For the text-containing cell, return its midpoint in (X, Y) coordinate format. 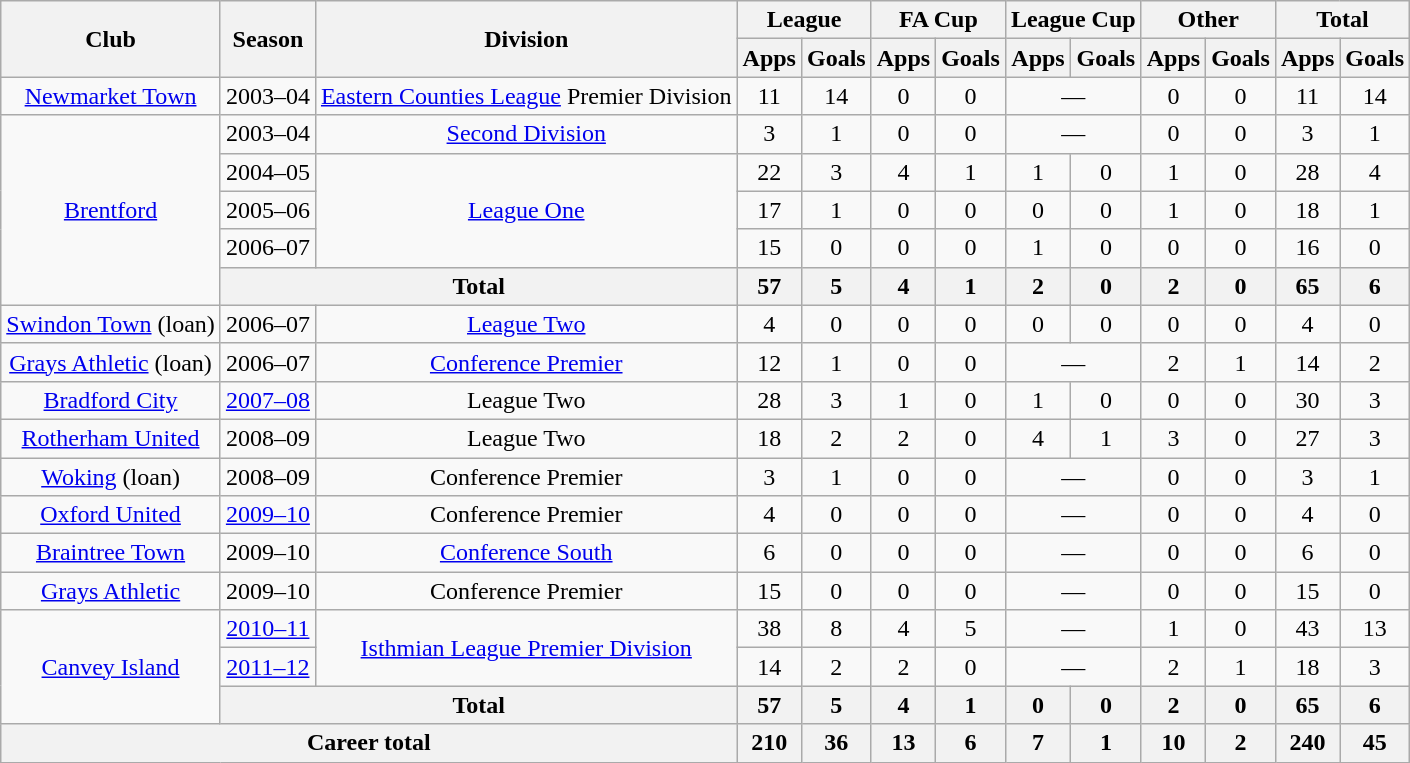
Season (268, 39)
16 (1307, 248)
10 (1173, 743)
30 (1307, 400)
Isthmian League Premier Division (526, 648)
12 (769, 362)
League One (526, 210)
2011–12 (268, 667)
Braintree Town (111, 553)
2005–06 (268, 210)
Conference South (526, 553)
210 (769, 743)
Eastern Counties League Premier Division (526, 96)
Other (1208, 20)
Second Division (526, 134)
Division (526, 39)
Rotherham United (111, 438)
Canvey Island (111, 667)
43 (1307, 629)
2007–08 (268, 400)
Club (111, 39)
Swindon Town (loan) (111, 324)
240 (1307, 743)
FA Cup (938, 20)
Career total (369, 743)
36 (836, 743)
League Cup (1073, 20)
22 (769, 172)
Brentford (111, 210)
2010–11 (268, 629)
Bradford City (111, 400)
38 (769, 629)
2004–05 (268, 172)
League (804, 20)
Oxford United (111, 515)
8 (836, 629)
Grays Athletic (loan) (111, 362)
45 (1375, 743)
Newmarket Town (111, 96)
Grays Athletic (111, 591)
7 (1038, 743)
17 (769, 210)
Woking (loan) (111, 477)
27 (1307, 438)
